Return the [X, Y] coordinate for the center point of the cell that contains the specified text.  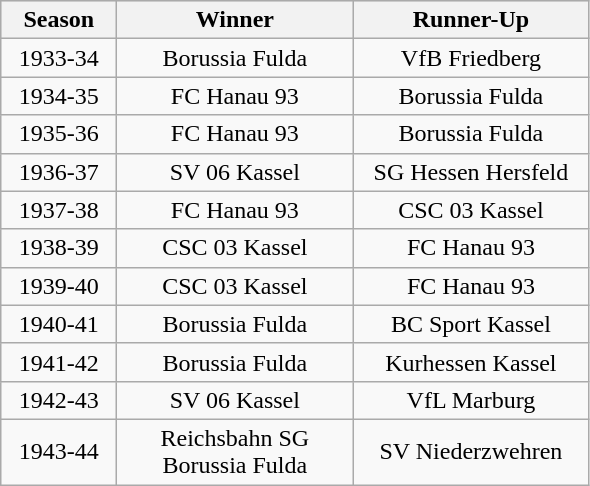
1934-35 [59, 96]
1938-39 [59, 248]
1940-41 [59, 324]
BC Sport Kassel [471, 324]
SG Hessen Hersfeld [471, 172]
1937-38 [59, 210]
VfL Marburg [471, 400]
Winner [235, 20]
SV Niederzwehren [471, 452]
Season [59, 20]
1933-34 [59, 58]
1943-44 [59, 452]
1942-43 [59, 400]
1936-37 [59, 172]
Reichsbahn SG Borussia Fulda [235, 452]
1939-40 [59, 286]
Runner-Up [471, 20]
VfB Friedberg [471, 58]
Kurhessen Kassel [471, 362]
1941-42 [59, 362]
1935-36 [59, 134]
